For the text-containing cell, return its midpoint in (X, Y) coordinate format. 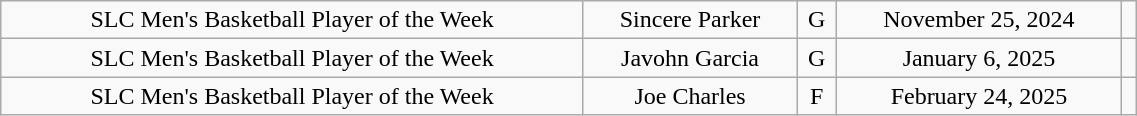
January 6, 2025 (980, 58)
Javohn Garcia (690, 58)
February 24, 2025 (980, 96)
Joe Charles (690, 96)
Sincere Parker (690, 20)
November 25, 2024 (980, 20)
F (817, 96)
